Capture the cell that displays the provided text and extract its (x, y) central coordinate. 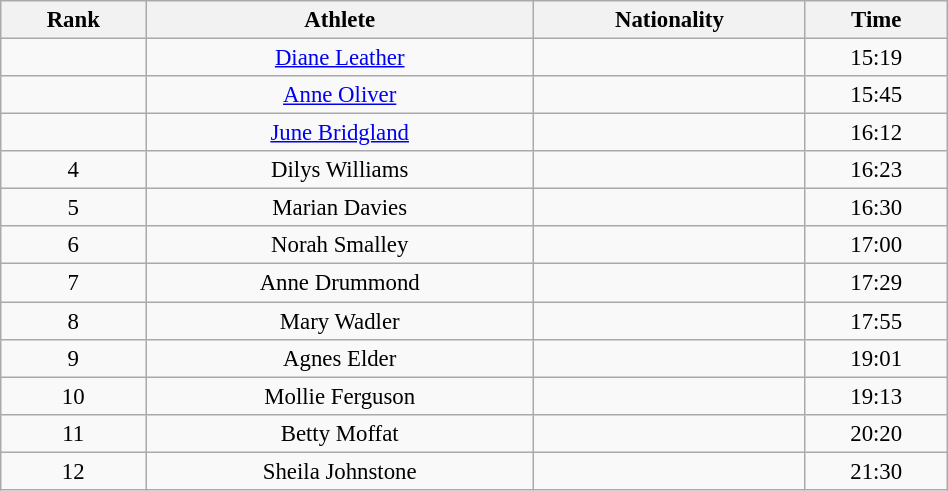
Athlete (340, 20)
Sheila Johnstone (340, 471)
9 (74, 358)
12 (74, 471)
Anne Oliver (340, 95)
Marian Davies (340, 208)
Mollie Ferguson (340, 396)
16:23 (876, 170)
June Bridgland (340, 133)
8 (74, 321)
5 (74, 208)
Nationality (670, 20)
Agnes Elder (340, 358)
Betty Moffat (340, 433)
Rank (74, 20)
Norah Smalley (340, 245)
21:30 (876, 471)
17:00 (876, 245)
Diane Leather (340, 58)
16:30 (876, 208)
Mary Wadler (340, 321)
11 (74, 433)
7 (74, 283)
Dilys Williams (340, 170)
15:45 (876, 95)
17:29 (876, 283)
20:20 (876, 433)
10 (74, 396)
Time (876, 20)
6 (74, 245)
16:12 (876, 133)
19:13 (876, 396)
4 (74, 170)
17:55 (876, 321)
Anne Drummond (340, 283)
15:19 (876, 58)
19:01 (876, 358)
